Find where the given text appears and provide that cell's center as [X, Y] coordinate. 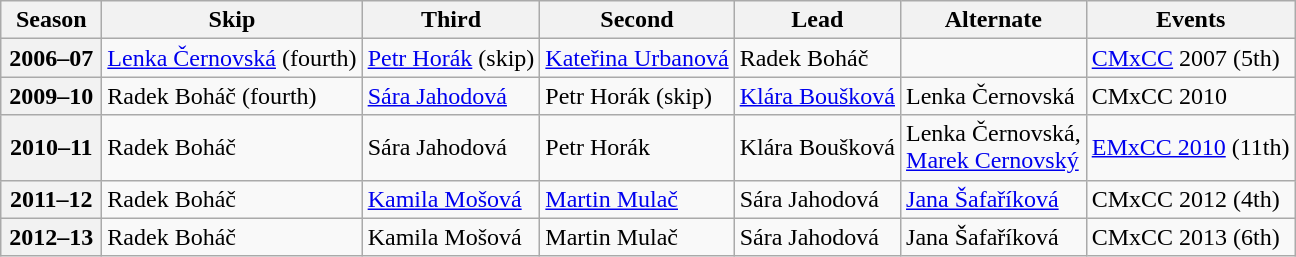
Third [451, 20]
2010–11 [52, 148]
Events [1190, 20]
CMxCC 2012 (4th) [1190, 199]
Kateřina Urbanová [637, 58]
Petr Horák [637, 148]
Second [637, 20]
Season [52, 20]
CMxCC 2013 (6th) [1190, 237]
Lenka Černovská [994, 96]
Lenka Černovská,Marek Cernovský [994, 148]
2011–12 [52, 199]
Lead [817, 20]
Radek Boháč (fourth) [232, 96]
2006–07 [52, 58]
CMxCC 2007 (5th) [1190, 58]
Skip [232, 20]
EMxCC 2010 (11th) [1190, 148]
2012–13 [52, 237]
Lenka Černovská (fourth) [232, 58]
CMxCC 2010 [1190, 96]
Alternate [994, 20]
2009–10 [52, 96]
